Locate the cell with the specified text and output its [X, Y] center coordinate. 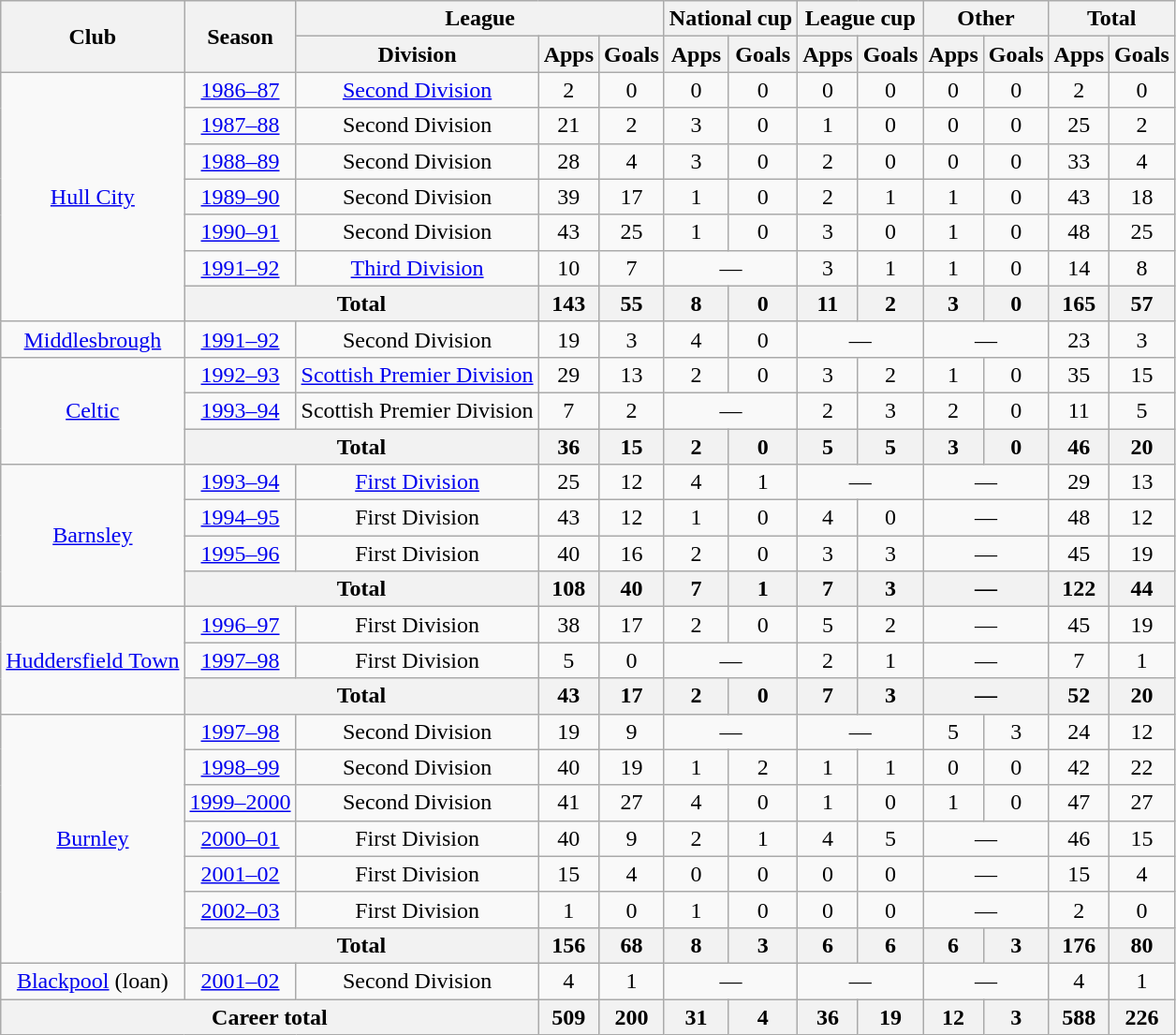
41 [568, 803]
Season [240, 37]
Hull City [93, 197]
Middlesbrough [93, 339]
1986–87 [240, 90]
33 [1079, 161]
16 [632, 554]
28 [568, 161]
2002–03 [240, 909]
52 [1079, 696]
1992–93 [240, 375]
10 [568, 268]
39 [568, 197]
Club [93, 37]
1999–2000 [240, 803]
47 [1079, 803]
57 [1142, 303]
1988–89 [240, 161]
1987–88 [240, 126]
Huddersfield Town [93, 660]
22 [1142, 767]
Other [986, 19]
122 [1079, 589]
League [479, 19]
23 [1079, 339]
Barnsley [93, 536]
42 [1079, 767]
200 [632, 1016]
League cup [860, 19]
21 [568, 126]
1996–97 [240, 625]
35 [1079, 375]
14 [1079, 268]
1989–90 [240, 197]
68 [632, 945]
80 [1142, 945]
165 [1079, 303]
24 [1079, 732]
Burnley [93, 838]
176 [1079, 945]
226 [1142, 1016]
2000–01 [240, 838]
156 [568, 945]
1990–91 [240, 232]
1995–96 [240, 554]
108 [568, 589]
1998–99 [240, 767]
Celtic [93, 410]
588 [1079, 1016]
Third Division [418, 268]
18 [1142, 197]
Division [418, 54]
Career total [270, 1016]
44 [1142, 589]
1994–95 [240, 518]
38 [568, 625]
31 [696, 1016]
Blackpool (loan) [93, 981]
55 [632, 303]
143 [568, 303]
National cup [730, 19]
509 [568, 1016]
